Identify which cell holds the provided text, then report its (x, y) central coordinate. 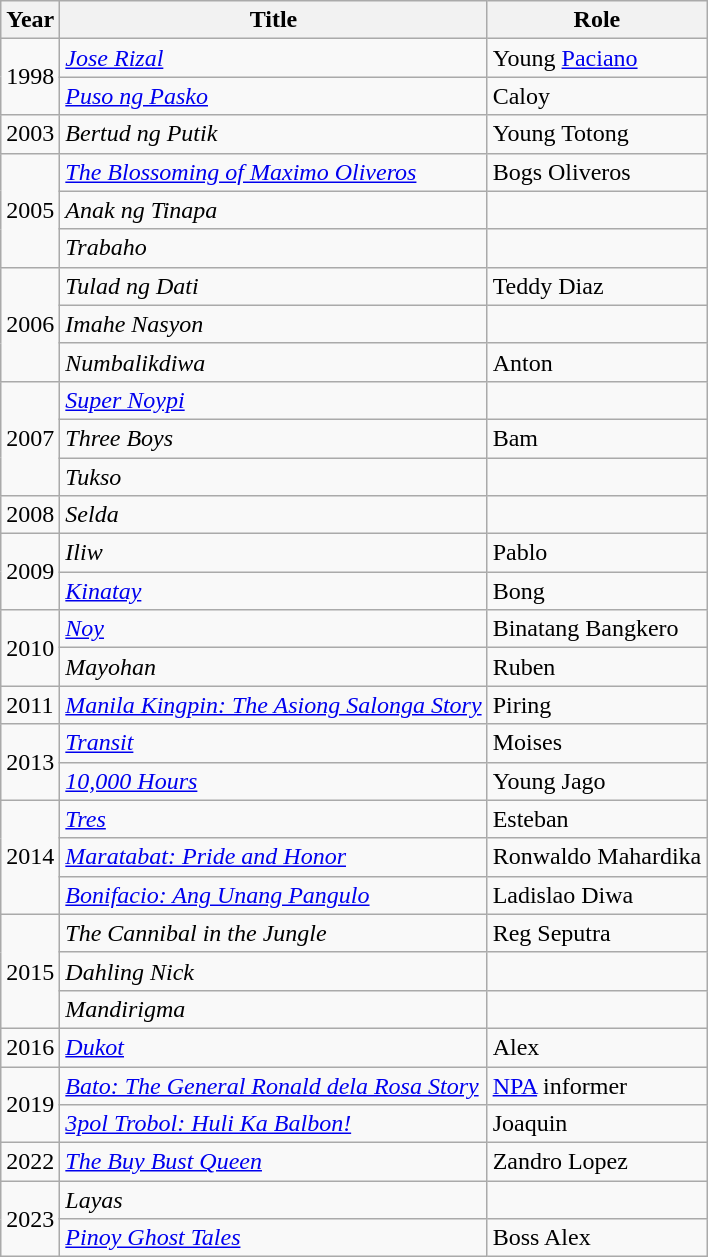
Tres (274, 819)
NPA informer (597, 1085)
2003 (30, 134)
The Buy Bust Queen (274, 1162)
Kinatay (274, 591)
2014 (30, 857)
Noy (274, 629)
2013 (30, 762)
Alex (597, 1047)
Tulad ng Dati (274, 286)
Joaquin (597, 1124)
2005 (30, 210)
Young Totong (597, 134)
The Cannibal in the Jungle (274, 933)
2016 (30, 1047)
Moises (597, 743)
Bato: The General Ronald dela Rosa Story (274, 1085)
Title (274, 20)
2006 (30, 324)
Manila Kingpin: The Asiong Salonga Story (274, 705)
Role (597, 20)
Ruben (597, 667)
Layas (274, 1200)
Reg Seputra (597, 933)
Bonifacio: Ang Unang Pangulo (274, 895)
Super Noypi (274, 400)
Caloy (597, 96)
Iliw (274, 553)
Young Jago (597, 781)
2007 (30, 438)
2023 (30, 1219)
1998 (30, 77)
Dahling Nick (274, 971)
2022 (30, 1162)
3pol Trobol: Huli Ka Balbon! (274, 1124)
Teddy Diaz (597, 286)
2009 (30, 572)
Mayohan (274, 667)
Anak ng Tinapa (274, 210)
Binatang Bangkero (597, 629)
Young Paciano (597, 58)
2011 (30, 705)
10,000 Hours (274, 781)
Boss Alex (597, 1238)
Ronwaldo Mahardika (597, 857)
Pablo (597, 553)
Bam (597, 438)
Transit (274, 743)
Trabaho (274, 248)
Numbalikdiwa (274, 362)
2010 (30, 648)
Tukso (274, 477)
2019 (30, 1104)
Zandro Lopez (597, 1162)
Selda (274, 515)
Imahe Nasyon (274, 324)
Ladislao Diwa (597, 895)
Pinoy Ghost Tales (274, 1238)
The Blossoming of Maximo Oliveros (274, 172)
Year (30, 20)
2015 (30, 971)
Bertud ng Putik (274, 134)
Bogs Oliveros (597, 172)
Three Boys (274, 438)
Bong (597, 591)
Dukot (274, 1047)
Piring (597, 705)
Anton (597, 362)
Jose Rizal (274, 58)
Esteban (597, 819)
Puso ng Pasko (274, 96)
Mandirigma (274, 1009)
2008 (30, 515)
Maratabat: Pride and Honor (274, 857)
